Extract the (x, y) coordinate from the center of the cell holding the provided text.  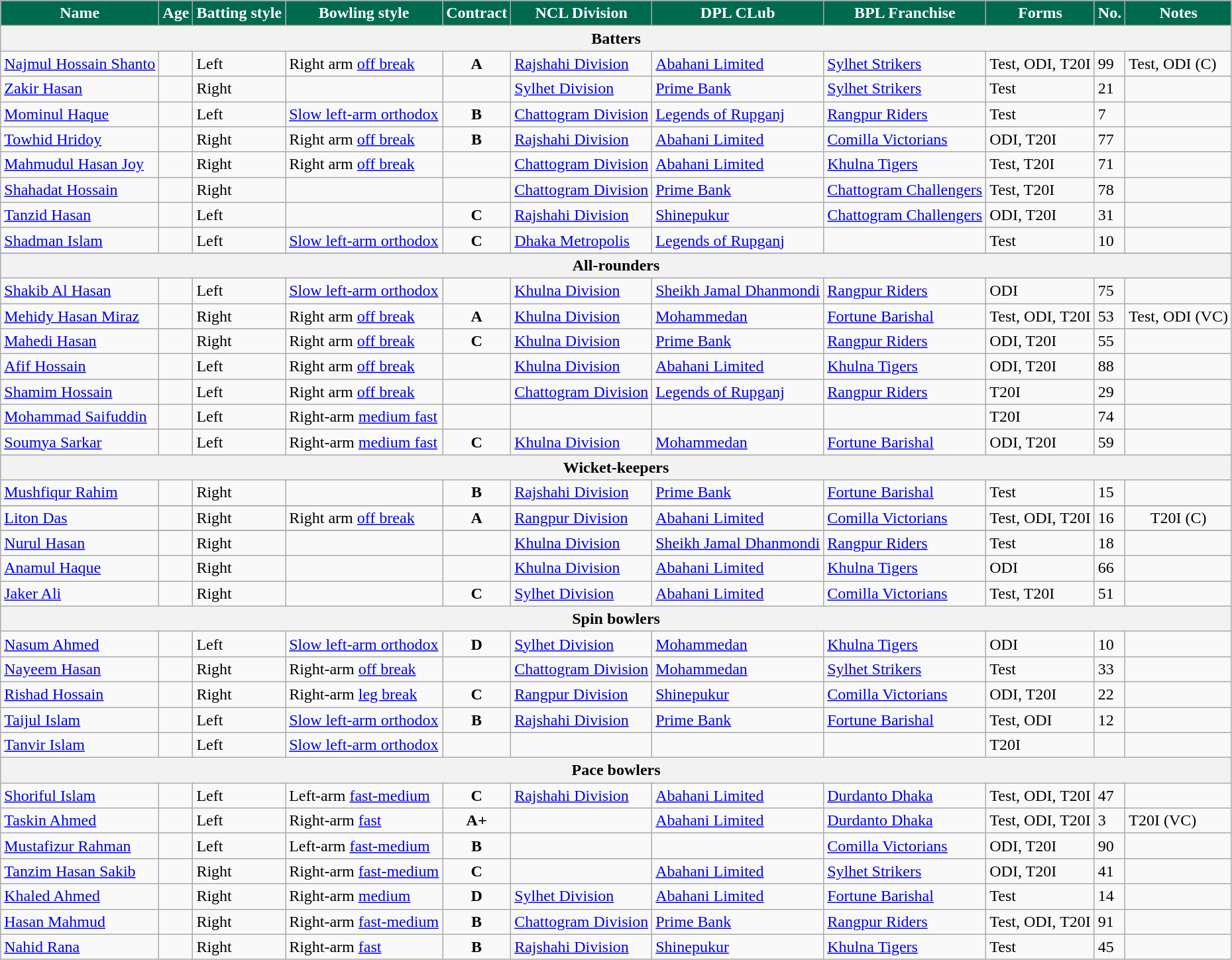
NCL Division (582, 13)
Khaled Ahmed (80, 896)
Shadman Islam (80, 240)
75 (1109, 290)
Mustafizur Rahman (80, 846)
16 (1109, 518)
55 (1109, 341)
90 (1109, 846)
3 (1109, 821)
Mahmudul Hasan Joy (80, 164)
Forms (1040, 13)
Tanvir Islam (80, 745)
Bowling style (364, 13)
Nayeem Hasan (80, 669)
22 (1109, 694)
45 (1109, 947)
DPL CLub (738, 13)
BPL Franchise (905, 13)
No. (1109, 13)
Contract (477, 13)
29 (1109, 392)
14 (1109, 896)
Spin bowlers (616, 619)
Zakir Hasan (80, 89)
Nasum Ahmed (80, 644)
Tanzim Hasan Sakib (80, 871)
Mahedi Hasan (80, 341)
Rishad Hossain (80, 694)
Pace bowlers (616, 770)
Jaker Ali (80, 593)
71 (1109, 164)
Shoriful Islam (80, 796)
33 (1109, 669)
Hasan Mahmud (80, 922)
Soumya Sarkar (80, 442)
15 (1109, 493)
Name (80, 13)
Shahadat Hossain (80, 190)
Taskin Ahmed (80, 821)
Wicket-keepers (616, 467)
All-rounders (616, 265)
12 (1109, 719)
Right-arm leg break (364, 694)
T20I (C) (1178, 518)
7 (1109, 114)
Shamim Hossain (80, 392)
Mominul Haque (80, 114)
Tanzid Hasan (80, 215)
18 (1109, 543)
A+ (477, 821)
Test, ODI (C) (1178, 64)
99 (1109, 64)
Right-arm medium (364, 896)
Afif Hossain (80, 367)
Taijul Islam (80, 719)
51 (1109, 593)
T20I (VC) (1178, 821)
53 (1109, 316)
21 (1109, 89)
Test, ODI (1040, 719)
Test, ODI (VC) (1178, 316)
Nahid Rana (80, 947)
Nurul Hasan (80, 543)
Batters (616, 38)
Anamul Haque (80, 568)
77 (1109, 139)
Mehidy Hasan Miraz (80, 316)
Najmul Hossain Shanto (80, 64)
59 (1109, 442)
78 (1109, 190)
91 (1109, 922)
Mohammad Saifuddin (80, 417)
66 (1109, 568)
31 (1109, 215)
Liton Das (80, 518)
74 (1109, 417)
88 (1109, 367)
47 (1109, 796)
Shakib Al Hasan (80, 290)
Mushfiqur Rahim (80, 493)
Right-arm off break (364, 669)
Towhid Hridoy (80, 139)
41 (1109, 871)
Notes (1178, 13)
Batting style (239, 13)
Dhaka Metropolis (582, 240)
Age (176, 13)
